Output the [x, y] coordinate of the center of the cell containing the given text.  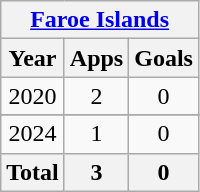
3 [96, 172]
Goals [164, 58]
2 [96, 96]
2024 [33, 134]
Year [33, 58]
1 [96, 134]
Apps [96, 58]
Total [33, 172]
2020 [33, 96]
Faroe Islands [100, 20]
